Output the [X, Y] coordinate of the center of the cell containing the given text.  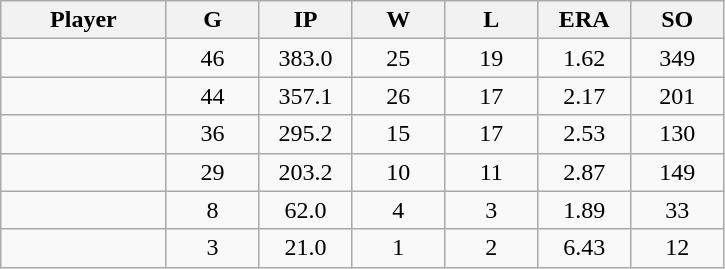
12 [678, 248]
IP [306, 20]
36 [212, 134]
6.43 [584, 248]
1.62 [584, 58]
G [212, 20]
4 [398, 210]
ERA [584, 20]
62.0 [306, 210]
295.2 [306, 134]
1 [398, 248]
29 [212, 172]
Player [84, 20]
21.0 [306, 248]
130 [678, 134]
201 [678, 96]
2 [492, 248]
W [398, 20]
2.87 [584, 172]
2.17 [584, 96]
383.0 [306, 58]
25 [398, 58]
46 [212, 58]
44 [212, 96]
357.1 [306, 96]
SO [678, 20]
1.89 [584, 210]
349 [678, 58]
15 [398, 134]
2.53 [584, 134]
11 [492, 172]
26 [398, 96]
8 [212, 210]
10 [398, 172]
149 [678, 172]
L [492, 20]
203.2 [306, 172]
19 [492, 58]
33 [678, 210]
